Locate the cell with the specified text and output its [x, y] center coordinate. 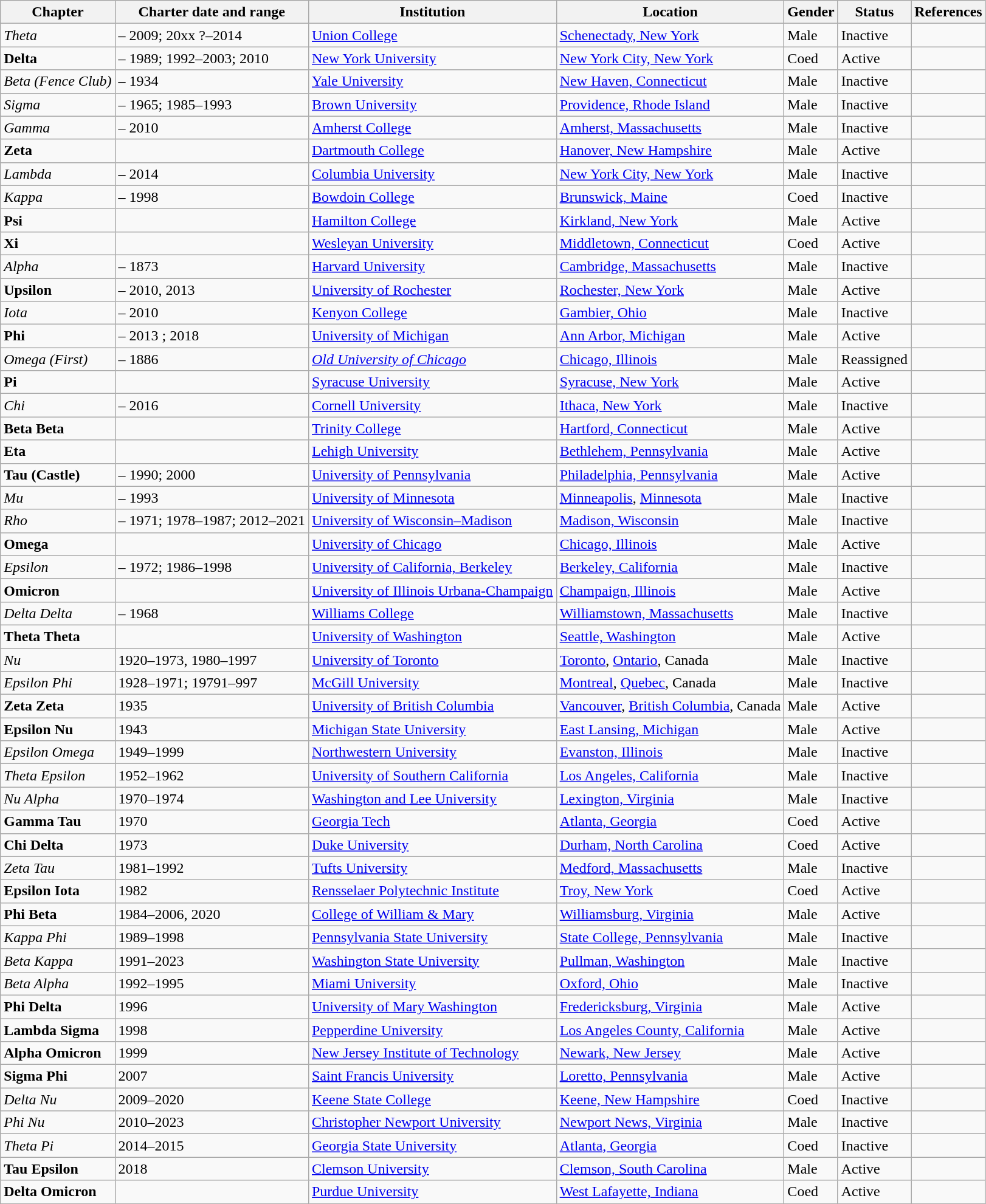
Reassigned [874, 359]
Montreal, Quebec, Canada [670, 683]
1984–2006, 2020 [212, 914]
Gamma [58, 128]
– 1873 [212, 266]
Gambier, Ohio [670, 313]
Lambda [58, 174]
Durham, North Carolina [670, 845]
Phi Delta [58, 1006]
Sigma Phi [58, 1076]
1952–1962 [212, 776]
Sigma [58, 105]
Los Angeles County, California [670, 1030]
Christopher Newport University [432, 1123]
Oxford, Ohio [670, 983]
Providence, Rhode Island [670, 105]
1935 [212, 706]
– 1972; 1986–1998 [212, 567]
– 1998 [212, 197]
1996 [212, 1006]
Middletown, Connecticut [670, 243]
University of Pennsylvania [432, 475]
Rensselaer Polytechnic Institute [432, 891]
Newark, New Jersey [670, 1053]
Pepperdine University [432, 1030]
1973 [212, 845]
Amherst, Massachusetts [670, 128]
1943 [212, 729]
Clemson, South Carolina [670, 1169]
– 1934 [212, 81]
1920–1973, 1980–1997 [212, 659]
Kappa Phi [58, 937]
Phi Nu [58, 1123]
Charter date and range [212, 12]
Syracuse, New York [670, 382]
Lambda Sigma [58, 1030]
Delta Delta [58, 613]
Beta Kappa [58, 960]
East Lansing, Michigan [670, 729]
Rochester, New York [670, 290]
2014–2015 [212, 1146]
Theta Epsilon [58, 776]
Zeta Tau [58, 868]
Chi Delta [58, 845]
University of Washington [432, 636]
– 2014 [212, 174]
Delta Nu [58, 1099]
Omicron [58, 590]
Bowdoin College [432, 197]
Georgia State University [432, 1146]
Madison, Wisconsin [670, 521]
West Lafayette, Indiana [670, 1192]
Tufts University [432, 868]
Epsilon Omega [58, 752]
Keene, New Hampshire [670, 1099]
Omega (First) [58, 359]
Mu [58, 498]
New York University [432, 58]
Alpha Omicron [58, 1053]
Bethlehem, Pennsylvania [670, 452]
Brown University [432, 105]
Minneapolis, Minnesota [670, 498]
– 1989; 1992–2003; 2010 [212, 58]
Hamilton College [432, 220]
Theta [58, 35]
College of William & Mary [432, 914]
Washington and Lee University [432, 799]
Pennsylvania State University [432, 937]
Williamstown, Massachusetts [670, 613]
University of Wisconsin–Madison [432, 521]
Newport News, Virginia [670, 1123]
– 1886 [212, 359]
Cambridge, Massachusetts [670, 266]
McGill University [432, 683]
University of Mary Washington [432, 1006]
Gender [811, 12]
Dartmouth College [432, 151]
Schenectady, New York [670, 35]
Vancouver, British Columbia, Canada [670, 706]
Tau (Castle) [58, 475]
Theta Pi [58, 1146]
Harvard University [432, 266]
Delta Omicron [58, 1192]
Omega [58, 544]
1989–1998 [212, 937]
Syracuse University [432, 382]
– 1993 [212, 498]
Location [670, 12]
1998 [212, 1030]
Cornell University [432, 405]
Clemson University [432, 1169]
Nu [58, 659]
2010–2023 [212, 1123]
Fredericksburg, Virginia [670, 1006]
1992–1995 [212, 983]
Williams College [432, 613]
Kappa [58, 197]
Lexington, Virginia [670, 799]
Pi [58, 382]
– 2009; 20xx ?–2014 [212, 35]
1970–1974 [212, 799]
Psi [58, 220]
University of Chicago [432, 544]
Amherst College [432, 128]
Delta [58, 58]
– 1965; 1985–1993 [212, 105]
University of Minnesota [432, 498]
Columbia University [432, 174]
State College, Pennsylvania [670, 937]
References [948, 12]
Phi Beta [58, 914]
Keene State College [432, 1099]
Upsilon [58, 290]
Yale University [432, 81]
Los Angeles, California [670, 776]
Epsilon [58, 567]
Lehigh University [432, 452]
University of Michigan [432, 336]
Nu Alpha [58, 799]
Epsilon Iota [58, 891]
Philadelphia, Pennsylvania [670, 475]
Michigan State University [432, 729]
Chi [58, 405]
Zeta Zeta [58, 706]
Duke University [432, 845]
Old University of Chicago [432, 359]
Brunswick, Maine [670, 197]
New Jersey Institute of Technology [432, 1053]
New Haven, Connecticut [670, 81]
Beta Alpha [58, 983]
1991–2023 [212, 960]
Eta [58, 452]
Troy, New York [670, 891]
1928–1971; 19791–997 [212, 683]
Ithaca, New York [670, 405]
Miami University [432, 983]
– 2016 [212, 405]
Xi [58, 243]
Wesleyan University [432, 243]
Status [874, 12]
Union College [432, 35]
– 1968 [212, 613]
Williamsburg, Virginia [670, 914]
Zeta [58, 151]
Ann Arbor, Michigan [670, 336]
– 1990; 2000 [212, 475]
1999 [212, 1053]
– 1971; 1978–1987; 2012–2021 [212, 521]
Evanston, Illinois [670, 752]
Washington State University [432, 960]
Institution [432, 12]
Hartford, Connecticut [670, 428]
Kirkland, New York [670, 220]
– 2010, 2013 [212, 290]
2018 [212, 1169]
1949–1999 [212, 752]
Loretto, Pennsylvania [670, 1076]
1982 [212, 891]
1970 [212, 822]
Phi [58, 336]
Hanover, New Hampshire [670, 151]
Beta Beta [58, 428]
Epsilon Phi [58, 683]
1981–1992 [212, 868]
Northwestern University [432, 752]
Seattle, Washington [670, 636]
Medford, Massachusetts [670, 868]
University of British Columbia [432, 706]
Gamma Tau [58, 822]
University of Illinois Urbana-Champaign [432, 590]
Tau Epsilon [58, 1169]
Chapter [58, 12]
2007 [212, 1076]
Berkeley, California [670, 567]
2009–2020 [212, 1099]
University of Toronto [432, 659]
Iota [58, 313]
Purdue University [432, 1192]
Georgia Tech [432, 822]
Alpha [58, 266]
– 2013 ; 2018 [212, 336]
Beta (Fence Club) [58, 81]
Theta Theta [58, 636]
Saint Francis University [432, 1076]
University of Southern California [432, 776]
Champaign, Illinois [670, 590]
Trinity College [432, 428]
University of California, Berkeley [432, 567]
University of Rochester [432, 290]
Epsilon Nu [58, 729]
Kenyon College [432, 313]
Rho [58, 521]
Pullman, Washington [670, 960]
Toronto, Ontario, Canada [670, 659]
